Capture the cell that displays the provided text and extract its (X, Y) central coordinate. 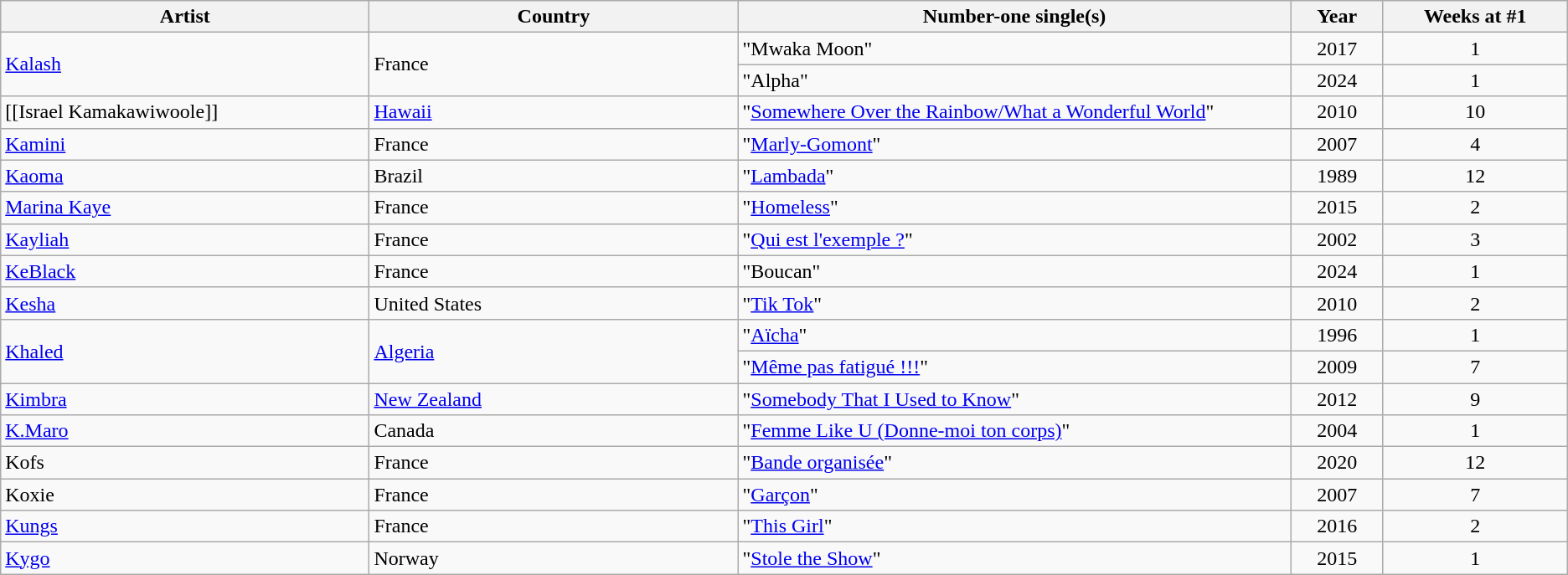
Kamini (185, 144)
Year (1337, 17)
3 (1475, 239)
Country (554, 17)
2017 (1337, 49)
Hawaii (554, 112)
"Aïcha" (1014, 335)
Kygo (185, 558)
Kaoma (185, 176)
Kungs (185, 526)
Kofs (185, 463)
Kimbra (185, 399)
"Somewhere Over the Rainbow/What a Wonderful World" (1014, 112)
Brazil (554, 176)
"This Girl" (1014, 526)
Kalash (185, 64)
1989 (1337, 176)
9 (1475, 399)
10 (1475, 112)
New Zealand (554, 399)
Algeria (554, 351)
"Bande organisée" (1014, 463)
"Stole the Show" (1014, 558)
K.Maro (185, 431)
2004 (1337, 431)
2016 (1337, 526)
"Somebody That I Used to Know" (1014, 399)
2002 (1337, 239)
"Tik Tok" (1014, 303)
United States (554, 303)
Number-one single(s) (1014, 17)
"Homeless" (1014, 208)
"Même pas fatigué !!!" (1014, 367)
1996 (1337, 335)
[[Israel Kamakawiwoole]] (185, 112)
2012 (1337, 399)
"Garçon" (1014, 495)
"Boucan" (1014, 271)
Weeks at #1 (1475, 17)
Khaled (185, 351)
Artist (185, 17)
2009 (1337, 367)
"Lambada" (1014, 176)
4 (1475, 144)
Marina Kaye (185, 208)
Kayliah (185, 239)
"Marly-Gomont" (1014, 144)
Norway (554, 558)
KeBlack (185, 271)
2020 (1337, 463)
"Alpha" (1014, 80)
Kesha (185, 303)
Koxie (185, 495)
Canada (554, 431)
"Femme Like U (Donne-moi ton corps)" (1014, 431)
"Mwaka Moon" (1014, 49)
"Qui est l'exemple ?" (1014, 239)
